From the cell containing the given text, extract its center point as [x, y] coordinate. 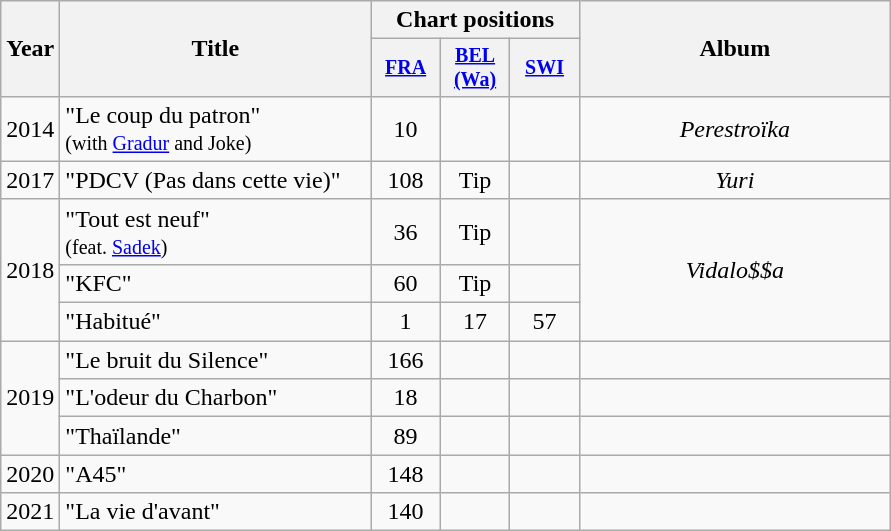
SWI [544, 68]
2018 [30, 270]
140 [406, 512]
Perestroïka [734, 128]
89 [406, 436]
"Le bruit du Silence" [216, 360]
1 [406, 322]
BEL(Wa) [474, 68]
57 [544, 322]
18 [406, 398]
"Tout est neuf"(feat. Sadek) [216, 232]
36 [406, 232]
"KFC" [216, 283]
Vidalo$$a [734, 270]
Title [216, 49]
17 [474, 322]
2020 [30, 474]
166 [406, 360]
Album [734, 49]
Yuri [734, 180]
108 [406, 180]
10 [406, 128]
"PDCV (Pas dans cette vie)" [216, 180]
148 [406, 474]
FRA [406, 68]
2019 [30, 398]
2014 [30, 128]
"La vie d'avant" [216, 512]
2021 [30, 512]
"A45" [216, 474]
2017 [30, 180]
Year [30, 49]
60 [406, 283]
"Le coup du patron"(with Gradur and Joke) [216, 128]
Chart positions [475, 20]
"Habitué" [216, 322]
"L'odeur du Charbon" [216, 398]
"Thaïlande" [216, 436]
